Return [x, y] of the center of cell containing provided text 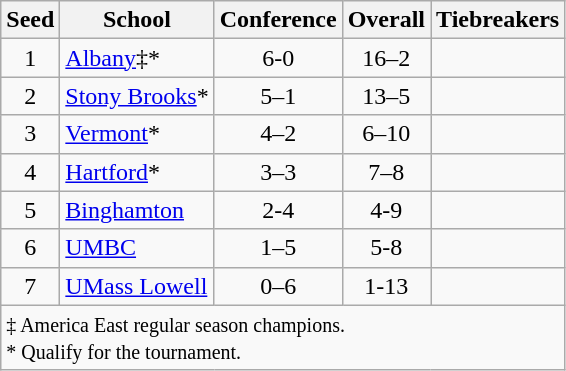
UMass Lowell [137, 286]
1-13 [386, 286]
5-8 [386, 248]
Stony Brooks* [137, 96]
1 [30, 58]
6–10 [386, 134]
Vermont* [137, 134]
3–3 [278, 172]
Binghamton [137, 210]
Overall [386, 20]
2 [30, 96]
16–2 [386, 58]
13–5 [386, 96]
Tiebreakers [498, 20]
UMBC [137, 248]
5–1 [278, 96]
4-9 [386, 210]
5 [30, 210]
7–8 [386, 172]
‡ America East regular season champions.* Qualify for the tournament. [283, 338]
Conference [278, 20]
6-0 [278, 58]
Hartford* [137, 172]
Seed [30, 20]
Albany‡* [137, 58]
2-4 [278, 210]
0–6 [278, 286]
4–2 [278, 134]
6 [30, 248]
3 [30, 134]
7 [30, 286]
4 [30, 172]
School [137, 20]
1–5 [278, 248]
